Search for the cell housing the specified text and yield its (X, Y) center coordinate. 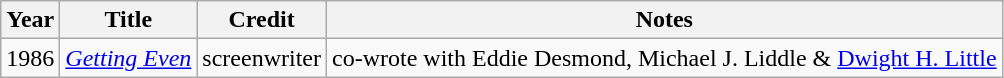
screenwriter (262, 58)
Notes (664, 20)
1986 (30, 58)
Year (30, 20)
Credit (262, 20)
Title (128, 20)
co-wrote with Eddie Desmond, Michael J. Liddle & Dwight H. Little (664, 58)
Getting Even (128, 58)
